Locate the cell with the specified text and output its (x, y) center coordinate. 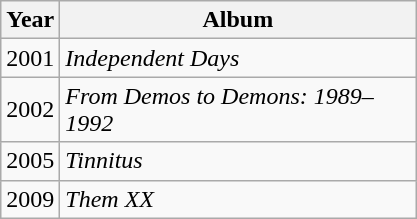
2005 (30, 161)
Album (238, 20)
2009 (30, 199)
Them XX (238, 199)
From Demos to Demons: 1989–1992 (238, 110)
Tinnitus (238, 161)
Year (30, 20)
Independent Days (238, 58)
2002 (30, 110)
2001 (30, 58)
